Determine the (X, Y) coordinate at the center of the cell enclosing the given text.  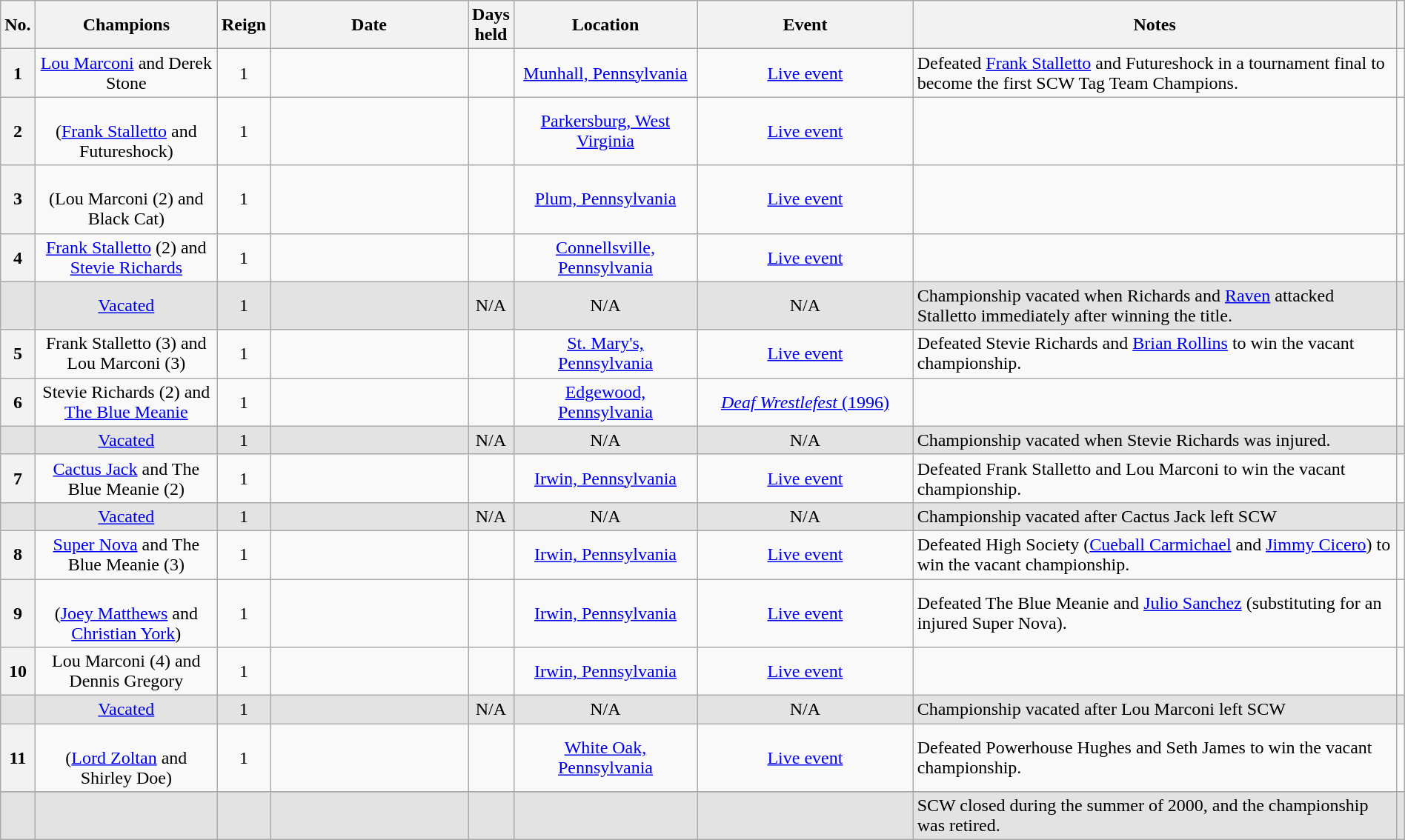
Location (605, 25)
Munhall, Pennsylvania (605, 73)
Championship vacated after Cactus Jack left SCW (1155, 516)
Defeated Stevie Richards and Brian Rollins to win the vacant championship. (1155, 354)
Championship vacated when Stevie Richards was injured. (1155, 440)
Defeated Frank Stalletto and Lou Marconi to win the vacant championship. (1155, 479)
9 (18, 613)
6 (18, 401)
Defeated The Blue Meanie and Julio Sanchez (substituting for an injured Super Nova). (1155, 613)
5 (18, 354)
(Lord Zoltan and Shirley Doe) (126, 758)
(Joey Matthews and Christian York) (126, 613)
Connellsville, Pennsylvania (605, 258)
Deaf Wrestlefest (1996) (805, 401)
Event (805, 25)
Frank Stalletto (3) and Lou Marconi (3) (126, 354)
Defeated Frank Stalletto and Futureshock in a tournament final to become the first SCW Tag Team Champions. (1155, 73)
Super Nova and The Blue Meanie (3) (126, 554)
SCW closed during the summer of 2000, and the championship was retired. (1155, 816)
Championship vacated after Lou Marconi left SCW (1155, 710)
Plum, Pennsylvania (605, 199)
Frank Stalletto (2) and Stevie Richards (126, 258)
Edgewood, Pennsylvania (605, 401)
White Oak, Pennsylvania (605, 758)
Reign (243, 25)
St. Mary's, Pennsylvania (605, 354)
(Lou Marconi (2) and Black Cat) (126, 199)
Date (369, 25)
Defeated High Society (Cueball Carmichael and Jimmy Cicero) to win the vacant championship. (1155, 554)
Parkersburg, West Virginia (605, 131)
8 (18, 554)
No. (18, 25)
7 (18, 479)
Lou Marconi (4) and Dennis Gregory (126, 671)
Days held (491, 25)
Stevie Richards (2) and The Blue Meanie (126, 401)
4 (18, 258)
10 (18, 671)
11 (18, 758)
Championship vacated when Richards and Raven attacked Stalletto immediately after winning the title. (1155, 305)
3 (18, 199)
Notes (1155, 25)
Defeated Powerhouse Hughes and Seth James to win the vacant championship. (1155, 758)
2 (18, 131)
Cactus Jack and The Blue Meanie (2) (126, 479)
(Frank Stalletto and Futureshock) (126, 131)
Champions (126, 25)
Lou Marconi and Derek Stone (126, 73)
